Provide the [X, Y] coordinate of the cell's center where the given text is located.  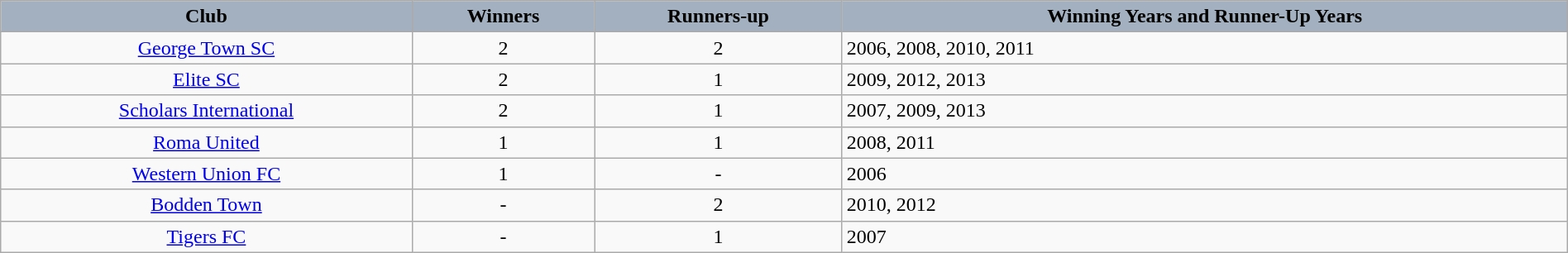
2009, 2012, 2013 [1204, 79]
2008, 2011 [1204, 142]
George Town SC [207, 48]
Winners [503, 17]
2010, 2012 [1204, 205]
Runners-up [718, 17]
Club [207, 17]
Western Union FC [207, 174]
2007, 2009, 2013 [1204, 111]
2006 [1204, 174]
2006, 2008, 2010, 2011 [1204, 48]
Elite SC [207, 79]
Scholars International [207, 111]
Tigers FC [207, 236]
Winning Years and Runner-Up Years [1204, 17]
Roma United [207, 142]
Bodden Town [207, 205]
2007 [1204, 236]
